Scan for the cell matching the given text and deliver its (X, Y) coordinate at center. 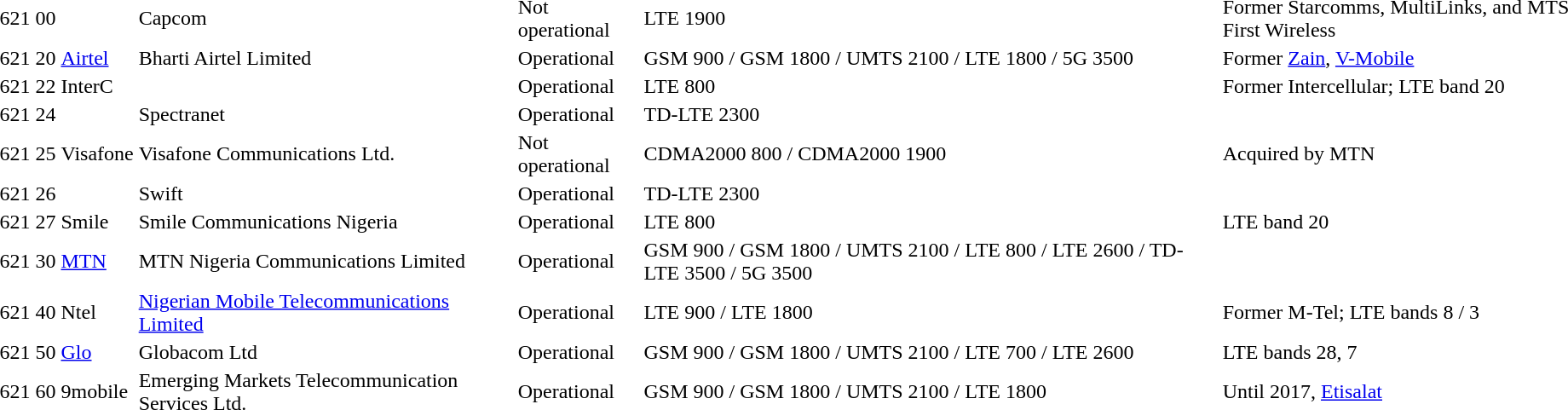
Bharti Airtel Limited (326, 58)
InterC (97, 86)
24 (46, 114)
GSM 900 / GSM 1800 / UMTS 2100 / LTE 1800 / 5G 3500 (931, 58)
50 (46, 352)
MTN Nigeria Communications Limited (326, 261)
22 (46, 86)
Smile (97, 222)
25 (46, 153)
LTE 900 / LTE 1800 (931, 312)
26 (46, 193)
30 (46, 261)
Visafone (97, 153)
40 (46, 312)
Not operational (578, 153)
Spectranet (326, 114)
CDMA2000 800 / CDMA2000 1900 (931, 153)
GSM 900 / GSM 1800 / UMTS 2100 / LTE 700 / LTE 2600 (931, 352)
GSM 900 / GSM 1800 / UMTS 2100 / LTE 800 / LTE 2600 / TD-LTE 3500 / 5G 3500 (931, 261)
27 (46, 222)
Globacom Ltd (326, 352)
Ntel (97, 312)
MTN (97, 261)
20 (46, 58)
Glo (97, 352)
Smile Communications Nigeria (326, 222)
Airtel (97, 58)
Swift (326, 193)
Nigerian Mobile Telecommunications Limited (326, 312)
Visafone Communications Ltd. (326, 153)
